Determine the [x, y] coordinate at the center of the cell enclosing the given text.  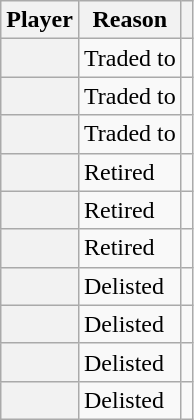
Reason [130, 20]
Player [40, 20]
